Capture the cell that displays the provided text and extract its (X, Y) central coordinate. 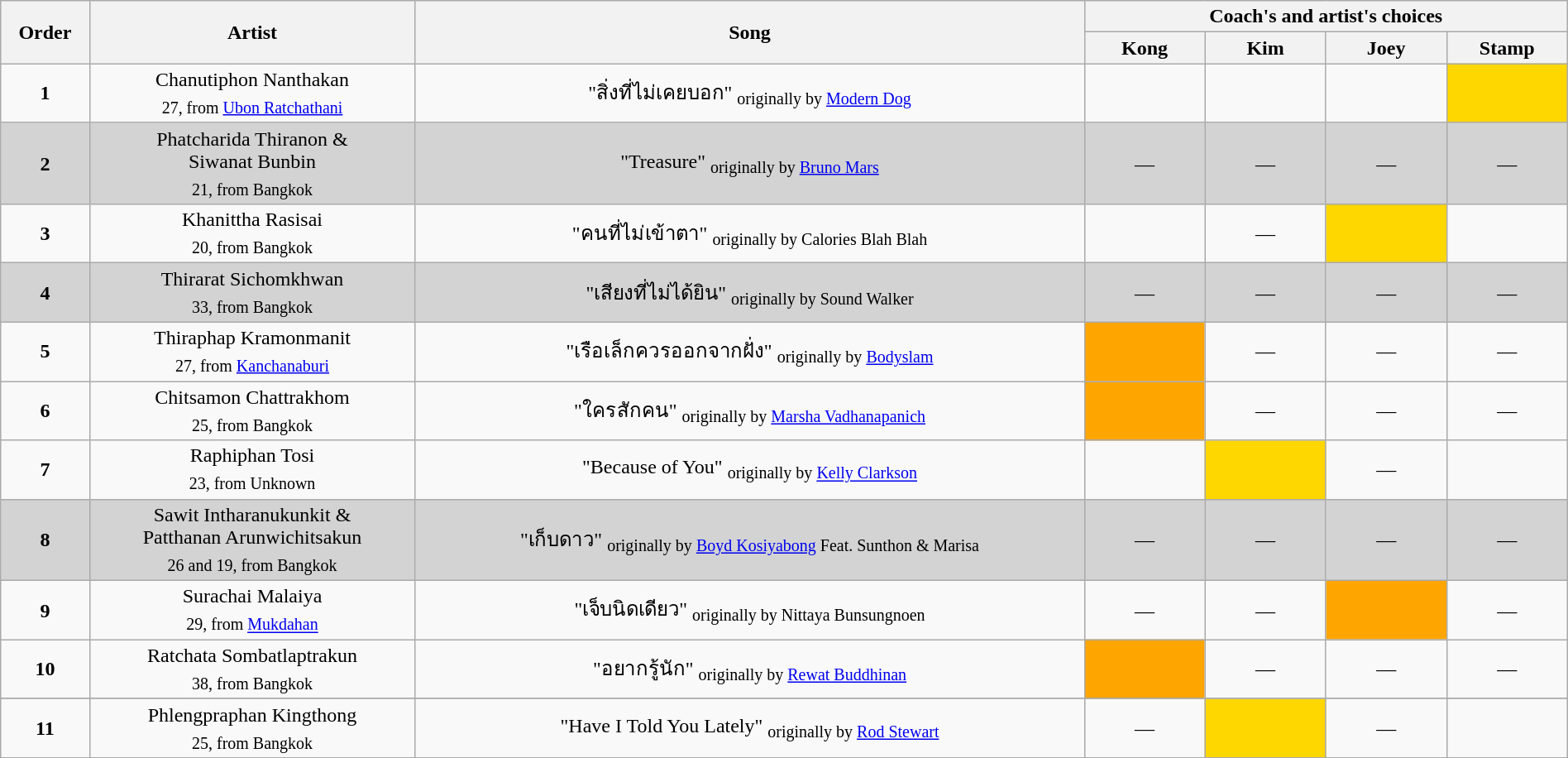
10 (45, 669)
Joey (1386, 48)
"อยากรู้นัก" originally by Rewat Buddhinan (749, 669)
8 (45, 540)
5 (45, 351)
"ใครสักคน" originally by Marsha Vadhanapanich (749, 410)
Artist (252, 32)
Thiraphap Kramonmanit27, from Kanchanaburi (252, 351)
"Have I Told You Lately" originally by Rod Stewart (749, 728)
Sawit Intharanukunkit & Patthanan Arunwichitsakun26 and 19, from Bangkok (252, 540)
Ratchata Sombatlaptrakun38, from Bangkok (252, 669)
Chitsamon Chattrakhom25, from Bangkok (252, 410)
9 (45, 611)
"คนที่ไม่เข้าตา" originally by Calories Blah Blah (749, 233)
"เก็บดาว" originally by Boyd Kosiyabong Feat. Sunthon & Marisa (749, 540)
7 (45, 470)
Kong (1145, 48)
"สิ่งที่ไม่เคยบอก" originally by Modern Dog (749, 93)
"เจ็บนิดเดียว" originally by Nittaya Bunsungnoen (749, 611)
"เสียงที่ไม่ได้ยิน" originally by Sound Walker (749, 293)
Song (749, 32)
6 (45, 410)
Phatcharida Thiranon &Siwanat Bunbin21, from Bangkok (252, 163)
Phlengpraphan Kingthong25, from Bangkok (252, 728)
"Treasure" originally by Bruno Mars (749, 163)
Chanutiphon Nanthakan27, from Ubon Ratchathani (252, 93)
Kim (1265, 48)
4 (45, 293)
Raphiphan Tosi23, from Unknown (252, 470)
2 (45, 163)
"เรือเล็กควรออกจากฝั่ง" originally by Bodyslam (749, 351)
Khanittha Rasisai20, from Bangkok (252, 233)
Thirarat Sichomkhwan33, from Bangkok (252, 293)
Order (45, 32)
Stamp (1507, 48)
11 (45, 728)
1 (45, 93)
Surachai Malaiya29, from Mukdahan (252, 611)
Coach's and artist's choices (1326, 17)
3 (45, 233)
"Because of You" originally by Kelly Clarkson (749, 470)
